Search for the cell housing the specified text and yield its (x, y) center coordinate. 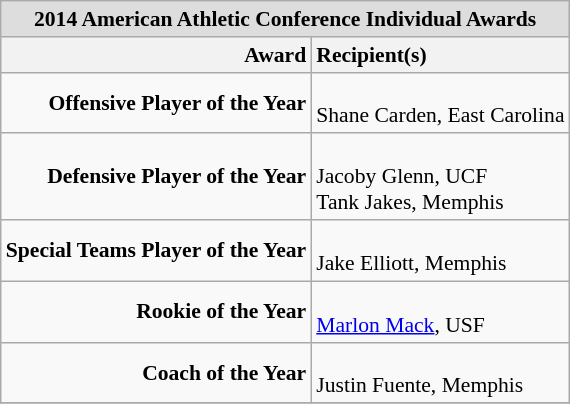
Shane Carden, East Carolina (440, 102)
Award (156, 55)
Marlon Mack, USF (440, 312)
Offensive Player of the Year (156, 102)
Special Teams Player of the Year (156, 250)
Jacoby Glenn, UCF Tank Jakes, Memphis (440, 178)
Justin Fuente, Memphis (440, 372)
Coach of the Year (156, 372)
Jake Elliott, Memphis (440, 250)
Rookie of the Year (156, 312)
2014 American Athletic Conference Individual Awards (286, 19)
Defensive Player of the Year (156, 178)
Recipient(s) (440, 55)
